From the cell containing the given text, extract its center point as (x, y) coordinate. 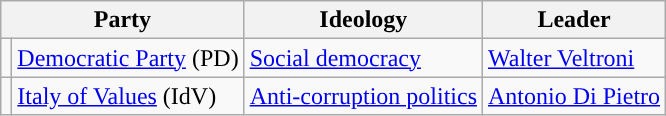
Walter Veltroni (574, 58)
Antonio Di Pietro (574, 96)
Social democracy (363, 58)
Italy of Values (IdV) (128, 96)
Democratic Party (PD) (128, 58)
Party (122, 20)
Leader (574, 20)
Anti-corruption politics (363, 96)
Ideology (363, 20)
